Determine the [X, Y] coordinate at the center of the cell enclosing the given text.  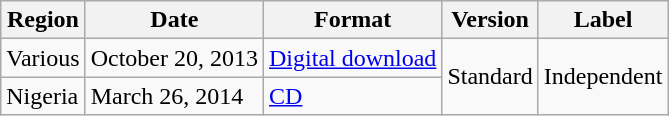
Date [174, 20]
October 20, 2013 [174, 58]
Standard [490, 77]
Version [490, 20]
CD [353, 96]
Various [43, 58]
Nigeria [43, 96]
Digital download [353, 58]
March 26, 2014 [174, 96]
Region [43, 20]
Independent [603, 77]
Label [603, 20]
Format [353, 20]
